Capture the cell that displays the provided text and extract its [x, y] central coordinate. 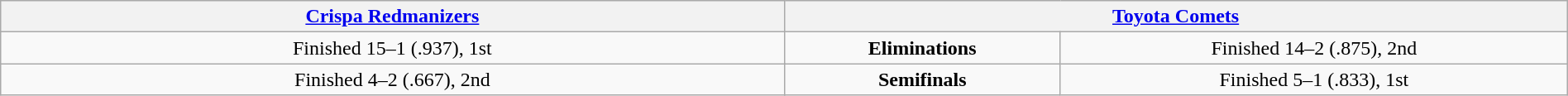
Finished 5–1 (.833), 1st [1313, 79]
Crispa Redmanizers [392, 17]
Finished 14–2 (.875), 2nd [1313, 48]
Finished 15–1 (.937), 1st [392, 48]
Eliminations [922, 48]
Finished 4–2 (.667), 2nd [392, 79]
Semifinals [922, 79]
Toyota Comets [1176, 17]
